Capture the cell that displays the provided text and extract its [X, Y] central coordinate. 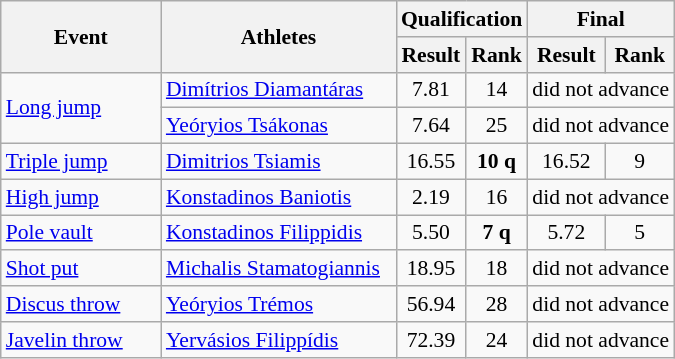
Long jump [81, 108]
Konstadinos Filippidis [278, 233]
5.50 [431, 233]
Yervásios Filippídis [278, 340]
16.52 [566, 162]
High jump [81, 197]
7 q [496, 233]
5 [640, 233]
18 [496, 269]
Discus throw [81, 304]
Pole vault [81, 233]
10 q [496, 162]
Michalis Stamatogiannis [278, 269]
Qualification [462, 19]
28 [496, 304]
Javelin throw [81, 340]
Athletes [278, 36]
Yeóryios Tsákonas [278, 126]
Dimitrios Tsiamis [278, 162]
Shot put [81, 269]
5.72 [566, 233]
72.39 [431, 340]
7.81 [431, 90]
Konstadinos Baniotis [278, 197]
Final [600, 19]
25 [496, 126]
56.94 [431, 304]
Event [81, 36]
2.19 [431, 197]
Dimítrios Diamantáras [278, 90]
24 [496, 340]
16.55 [431, 162]
18.95 [431, 269]
16 [496, 197]
9 [640, 162]
7.64 [431, 126]
14 [496, 90]
Yeóryios Trémos [278, 304]
Triple jump [81, 162]
